Detect which cell encompasses the target text, then output its (X, Y) center coordinate. 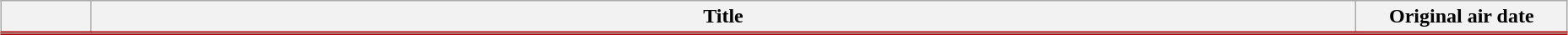
Original air date (1462, 17)
Title (723, 17)
